Identify which cell holds the provided text, then report its [X, Y] central coordinate. 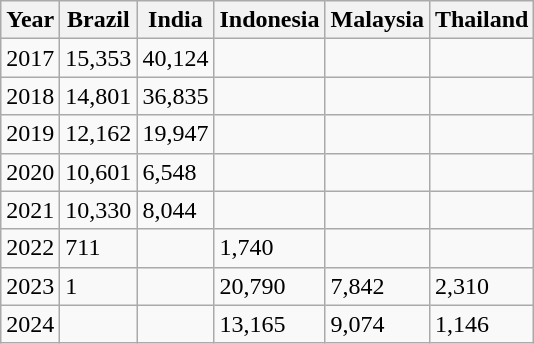
Indonesia [270, 20]
15,353 [98, 58]
20,790 [270, 286]
2024 [30, 324]
2022 [30, 248]
19,947 [176, 134]
2023 [30, 286]
2021 [30, 210]
2,310 [481, 286]
Year [30, 20]
14,801 [98, 96]
2018 [30, 96]
9,074 [377, 324]
36,835 [176, 96]
1 [98, 286]
2020 [30, 172]
13,165 [270, 324]
Brazil [98, 20]
10,601 [98, 172]
40,124 [176, 58]
7,842 [377, 286]
2017 [30, 58]
10,330 [98, 210]
711 [98, 248]
2019 [30, 134]
6,548 [176, 172]
1,740 [270, 248]
Thailand [481, 20]
12,162 [98, 134]
8,044 [176, 210]
India [176, 20]
1,146 [481, 324]
Malaysia [377, 20]
